Return (x, y) of the center of cell containing provided text 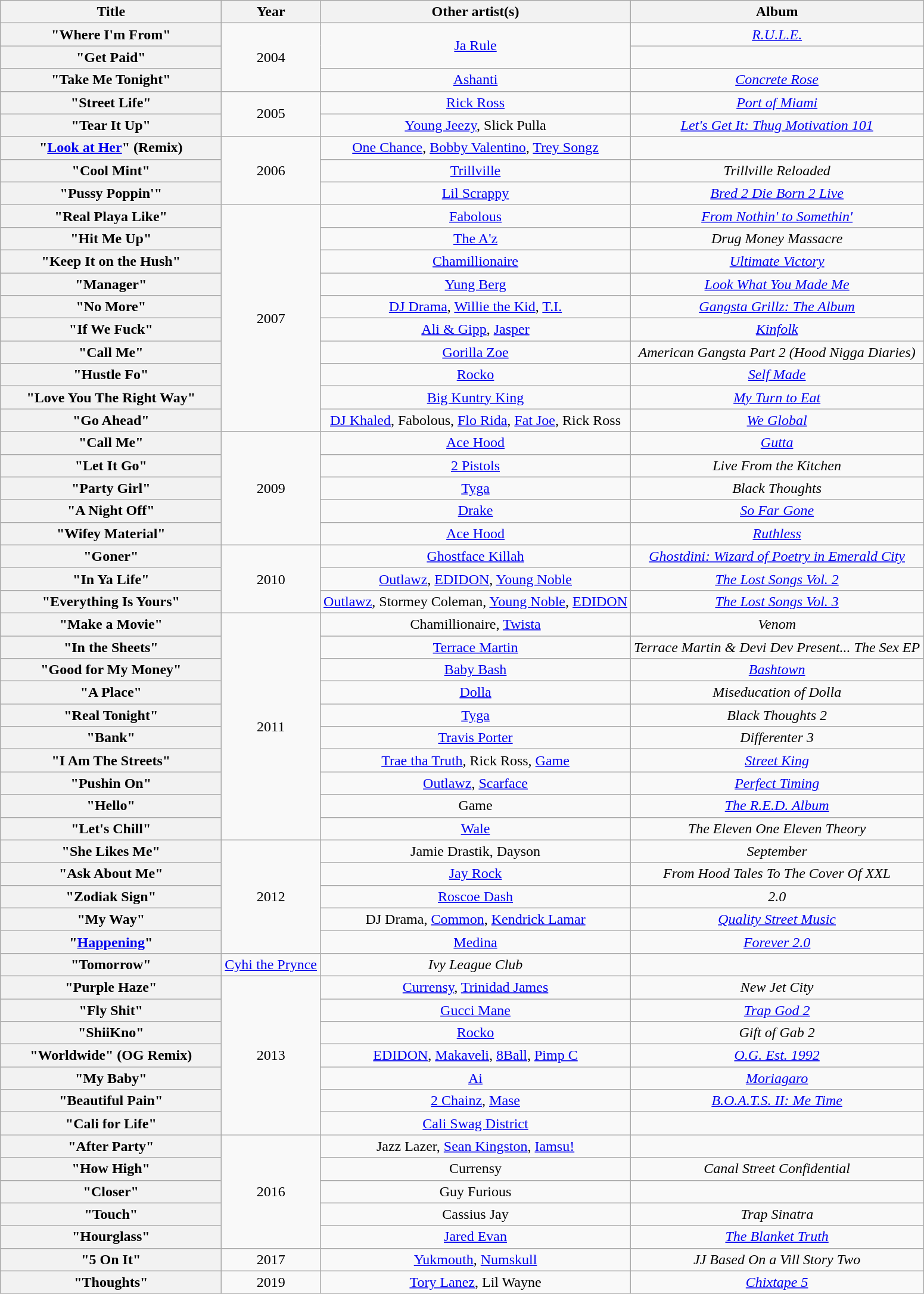
"Party Girl" (111, 488)
My Turn to Eat (777, 398)
Album (777, 12)
"Tear It Up" (111, 125)
"Real Tonight" (111, 715)
Yung Berg (475, 284)
"Thoughts" (111, 1282)
"5 On It" (111, 1259)
Other artist(s) (475, 12)
"Hourglass" (111, 1237)
Jamie Drastik, Dayson (475, 851)
"In Ya Life" (111, 579)
"Everything Is Yours" (111, 601)
Jazz Lazer, Sean Kingston, Iamsu! (475, 1146)
Trap Sinatra (777, 1214)
The A'z (475, 238)
"How High" (111, 1169)
Let's Get It: Thug Motivation 101 (777, 125)
Differenter 3 (777, 738)
Outlawz, EDIDON, Young Noble (475, 579)
Venom (777, 624)
"Zodiak Sign" (111, 896)
DJ Khaled, Fabolous, Flo Rida, Fat Joe, Rick Ross (475, 420)
"Worldwide" (OG Remix) (111, 1056)
Ivy League Club (475, 964)
"Touch" (111, 1214)
Baby Bash (475, 670)
Cyhi the Prynce (271, 964)
2007 (271, 318)
Roscoe Dash (475, 896)
Jared Evan (475, 1237)
Lil Scrappy (475, 193)
"If We Fuck" (111, 330)
Bred 2 Die Born 2 Live (777, 193)
"Purple Haze" (111, 987)
"Take Me Tonight" (111, 80)
"Cool Mint" (111, 170)
Currensy (475, 1169)
Forever 2.0 (777, 942)
"ShiiKno" (111, 1033)
The Lost Songs Vol. 3 (777, 601)
"Ask About Me" (111, 874)
Gutta (777, 443)
2012 (271, 896)
Trillville (475, 170)
"Get Paid" (111, 57)
EDIDON, Makaveli, 8Ball, Pimp C (475, 1056)
Dolla (475, 693)
Young Jeezy, Slick Pulla (475, 125)
"Love You The Right Way" (111, 398)
Ultimate Victory (777, 261)
Ghostdini: Wizard of Poetry in Emerald City (777, 556)
"I Am The Streets" (111, 761)
DJ Drama, Willie the Kid, T.I. (475, 307)
Cali Swag District (475, 1124)
"Cali for Life" (111, 1124)
Trillville Reloaded (777, 170)
The Blanket Truth (777, 1237)
The Eleven One Eleven Theory (777, 828)
2009 (271, 488)
"Bank" (111, 738)
"Fly Shit" (111, 1010)
Year (271, 12)
Bashtown (777, 670)
"No More" (111, 307)
Outlawz, Stormey Coleman, Young Noble, EDIDON (475, 601)
"My Baby" (111, 1078)
Port of Miami (777, 103)
"Good for My Money" (111, 670)
"Make a Movie" (111, 624)
Chixtape 5 (777, 1282)
The Lost Songs Vol. 2 (777, 579)
"After Party" (111, 1146)
One Chance, Bobby Valentino, Trey Songz (475, 148)
Medina (475, 942)
Perfect Timing (777, 783)
"Goner" (111, 556)
Miseducation of Dolla (777, 693)
2010 (271, 579)
"Keep It on the Hush" (111, 261)
"She Likes Me" (111, 851)
"Tomorrow" (111, 964)
Ashanti (475, 80)
"Where I'm From" (111, 35)
"Look at Her" (Remix) (111, 148)
Look What You Made Me (777, 284)
Wale (475, 828)
Street King (777, 761)
2013 (271, 1055)
"Closer" (111, 1191)
"Street Life" (111, 103)
Chamillionaire, Twista (475, 624)
R.U.L.E. (777, 35)
Big Kuntry King (475, 398)
"My Way" (111, 919)
B.O.A.T.S. II: Me Time (777, 1101)
"Happening" (111, 942)
Ruthless (777, 533)
American Gangsta Part 2 (Hood Nigga Diaries) (777, 352)
The R.E.D. Album (777, 806)
Ja Rule (475, 46)
So Far Gone (777, 511)
Currensy, Trinidad James (475, 987)
Travis Porter (475, 738)
Terrace Martin (475, 647)
Drug Money Massacre (777, 238)
JJ Based On a Vill Story Two (777, 1259)
"Manager" (111, 284)
Gorilla Zoe (475, 352)
2011 (271, 726)
"Beautiful Pain" (111, 1101)
Live From the Kitchen (777, 466)
Moriagaro (777, 1078)
Title (111, 12)
Trae tha Truth, Rick Ross, Game (475, 761)
2019 (271, 1282)
"Let It Go" (111, 466)
2017 (271, 1259)
2016 (271, 1191)
We Global (777, 420)
"Pushin On" (111, 783)
Gift of Gab 2 (777, 1033)
From Hood Tales To The Cover Of XXL (777, 874)
Rick Ross (475, 103)
Self Made (777, 375)
Jay Rock (475, 874)
Fabolous (475, 216)
Ali & Gipp, Jasper (475, 330)
2004 (271, 57)
Trap God 2 (777, 1010)
Chamillionaire (475, 261)
"Real Playa Like" (111, 216)
Guy Furious (475, 1191)
"A Night Off" (111, 511)
Outlawz, Scarface (475, 783)
2006 (271, 170)
2.0 (777, 896)
2 Chainz, Mase (475, 1101)
2 Pistols (475, 466)
"Hit Me Up" (111, 238)
Black Thoughts 2 (777, 715)
"Hello" (111, 806)
September (777, 851)
Ghostface Killah (475, 556)
"In the Sheets" (111, 647)
"Let's Chill" (111, 828)
Yukmouth, Numskull (475, 1259)
DJ Drama, Common, Kendrick Lamar (475, 919)
Terrace Martin & Devi Dev Present... The Sex EP (777, 647)
Black Thoughts (777, 488)
2005 (271, 114)
Kinfolk (777, 330)
"Pussy Poppin'" (111, 193)
Canal Street Confidential (777, 1169)
Quality Street Music (777, 919)
"Go Ahead" (111, 420)
Gucci Mane (475, 1010)
From Nothin' to Somethin' (777, 216)
"A Place" (111, 693)
"Wifey Material" (111, 533)
Ai (475, 1078)
"Hustle Fo" (111, 375)
Cassius Jay (475, 1214)
Concrete Rose (777, 80)
Drake (475, 511)
Tory Lanez, Lil Wayne (475, 1282)
Gangsta Grillz: The Album (777, 307)
O.G. Est. 1992 (777, 1056)
Game (475, 806)
New Jet City (777, 987)
